For the text-containing cell, return its midpoint in [X, Y] coordinate format. 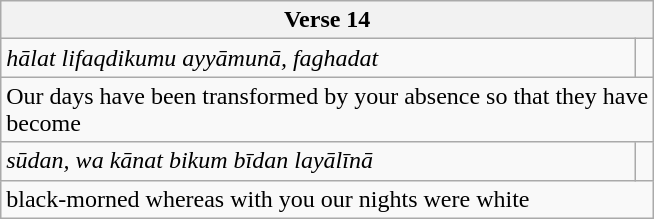
Our days have been transformed by your absence so that they havebecome [328, 110]
hālat lifaqdikumu ayyāmunā, faghadat [318, 58]
Verse 14 [328, 20]
sūdan, wa kānat bikum bīdan layālīnā [318, 161]
black-morned whereas with you our nights were white [328, 199]
